From the cell containing the given text, extract its center point as [x, y] coordinate. 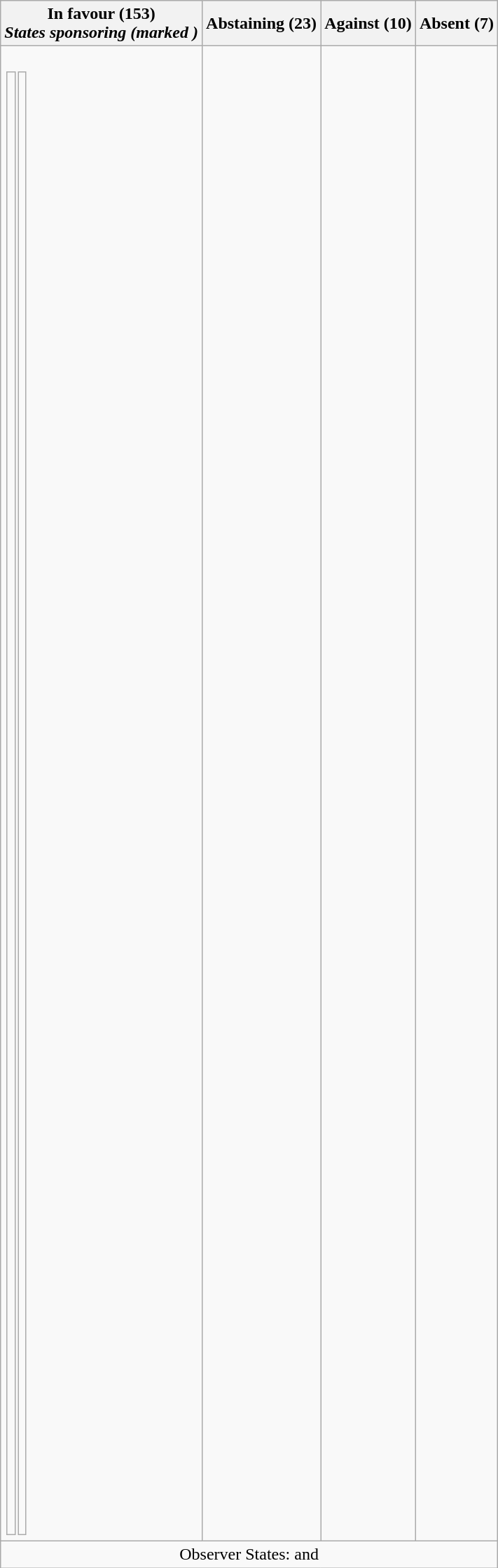
Observer States: and [249, 1554]
Against (10) [368, 24]
Absent (7) [457, 24]
Abstaining (23) [262, 24]
In favour (153)States sponsoring (marked ) [102, 24]
